Return (X, Y) of the center of cell containing provided text 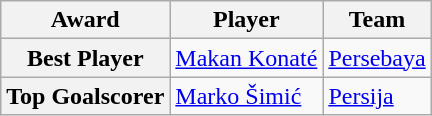
Persija (377, 96)
Makan Konaté (246, 58)
Top Goalscorer (86, 96)
Marko Šimić (246, 96)
Best Player (86, 58)
Player (246, 20)
Team (377, 20)
Award (86, 20)
Persebaya (377, 58)
